Locate the cell with the specified text and output its [X, Y] center coordinate. 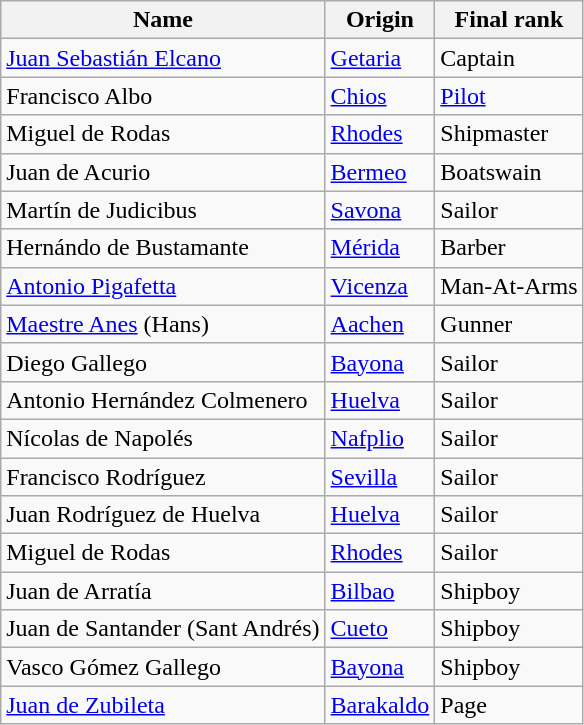
Juan de Arratía [163, 591]
Juan Rodríguez de Huelva [163, 515]
Name [163, 20]
Diego Gallego [163, 362]
Page [509, 705]
Getaria [380, 58]
Sevilla [380, 477]
Pilot [509, 96]
Savona [380, 210]
Francisco Rodríguez [163, 477]
Vicenza [380, 286]
Juan de Acurio [163, 172]
Francisco Albo [163, 96]
Vasco Gómez Gallego [163, 667]
Gunner [509, 324]
Barakaldo [380, 705]
Captain [509, 58]
Hernándo de Bustamante [163, 248]
Antonio Hernández Colmenero [163, 400]
Boatswain [509, 172]
Shipmaster [509, 134]
Juan Sebastián Elcano [163, 58]
Aachen [380, 324]
Martín de Judicibus [163, 210]
Nafplio [380, 438]
Barber [509, 248]
Mérida [380, 248]
Bilbao [380, 591]
Cueto [380, 629]
Maestre Anes (Hans) [163, 324]
Origin [380, 20]
Nícolas de Napolés [163, 438]
Man-At-Arms [509, 286]
Juan de Zubileta [163, 705]
Bermeo [380, 172]
Chios [380, 96]
Juan de Santander (Sant Andrés) [163, 629]
Final rank [509, 20]
Antonio Pigafetta [163, 286]
